For the text-containing cell, return its midpoint in [X, Y] coordinate format. 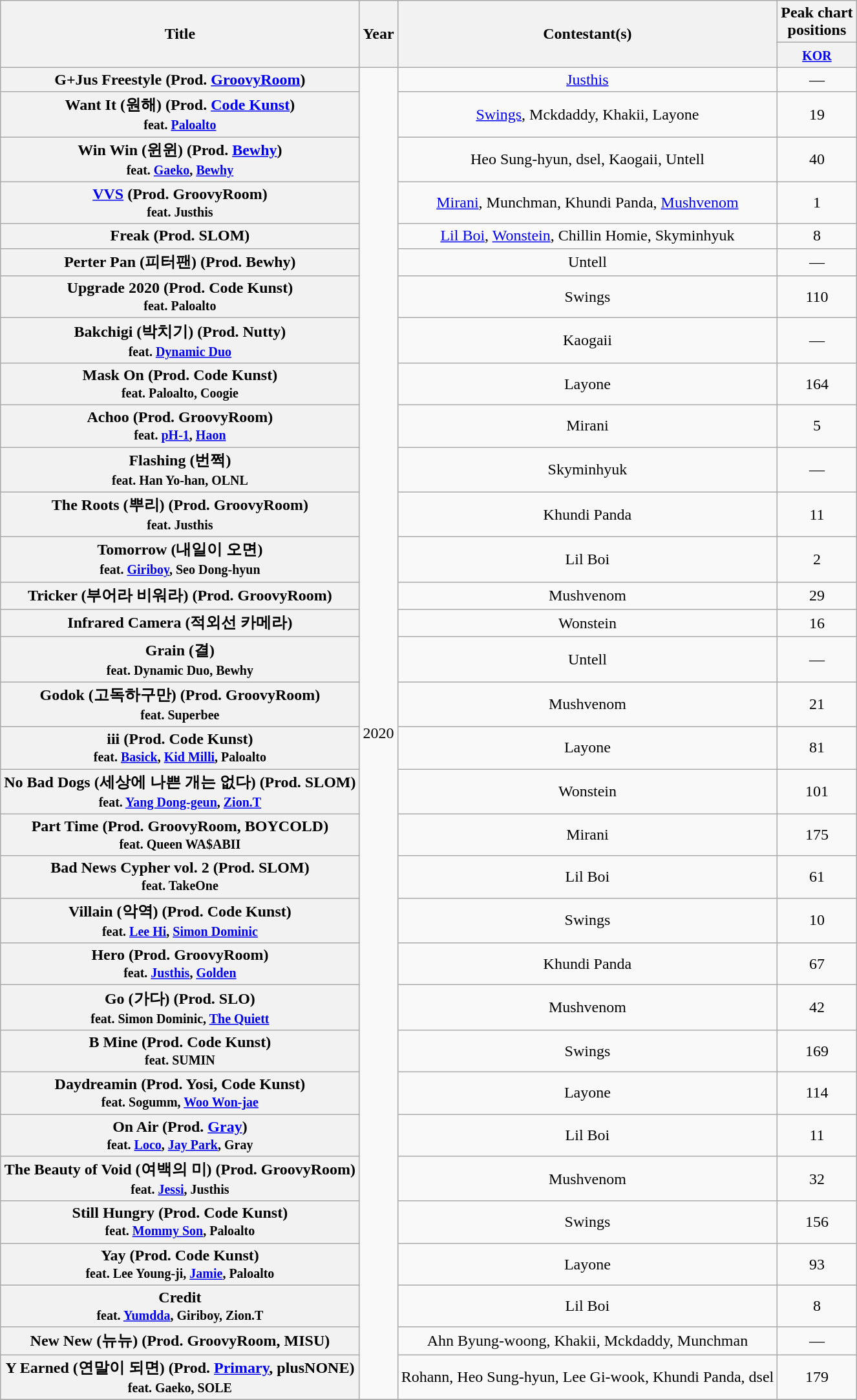
The Beauty of Void (여백의 미) (Prod. GroovyRoom)feat. Jessi, Justhis [180, 1179]
Year [379, 34]
Heo Sung-hyun, dsel, Kaogaii, Untell [587, 160]
Hero (Prod. GroovyRoom)feat. Justhis, Golden [180, 964]
G+Jus Freestyle (Prod. GroovyRoom) [180, 80]
Tomorrow (내일이 오면)feat. Giriboy, Seo Dong-hyun [180, 560]
Infrared Camera (적외선 카메라) [180, 623]
Villain (악역) (Prod. Code Kunst)feat. Lee Hi, Simon Dominic [180, 920]
29 [817, 596]
Godok (고독하구만) (Prod. GroovyRoom)feat. Superbee [180, 705]
Mask On (Prod. Code Kunst)feat. Paloalto, Coogie [180, 384]
Still Hungry (Prod. Code Kunst)feat. Mommy Son, Paloalto [180, 1222]
101 [817, 792]
61 [817, 876]
32 [817, 1179]
Skyminhyuk [587, 470]
The Roots (뿌리) (Prod. GroovyRoom)feat. Justhis [180, 514]
Bakchigi (박치기) (Prod. Nutty)feat. Dynamic Duo [180, 341]
Swings, Mckdaddy, Khakii, Layone [587, 114]
On Air (Prod. Gray)feat. Loco, Jay Park, Gray [180, 1135]
Kaogaii [587, 341]
164 [817, 384]
110 [817, 297]
Win Win (윈윈) (Prod. Bewhy)feat. Gaeko, Bewhy [180, 160]
81 [817, 747]
Daydreamin (Prod. Yosi, Code Kunst)feat. Sogumm, Woo Won-jae [180, 1092]
1 [817, 203]
Part Time (Prod. GroovyRoom, BOYCOLD)feat. Queen WA$ABII [180, 835]
Creditfeat. Yumdda, Giriboy, Zion.T [180, 1306]
New New (뉴뉴) (Prod. GroovyRoom, MISU) [180, 1341]
Title [180, 34]
175 [817, 835]
169 [817, 1051]
42 [817, 1008]
B Mine (Prod. Code Kunst)feat. SUMIN [180, 1051]
Contestant(s) [587, 34]
Perter Pan (피터팬) (Prod. Bewhy) [180, 262]
Lil Boi, Wonstein, Chillin Homie, Skyminhyuk [587, 236]
21 [817, 705]
Freak (Prod. SLOM) [180, 236]
Justhis [587, 80]
156 [817, 1222]
Flashing (번쩍)feat. Han Yo-han, OLNL [180, 470]
5 [817, 425]
Go (가다) (Prod. SLO)feat. Simon Dominic, The Quiett [180, 1008]
93 [817, 1264]
179 [817, 1377]
Grain (결) feat. Dynamic Duo, Bewhy [180, 659]
VVS (Prod. GroovyRoom)feat. Justhis [180, 203]
Rohann, Heo Sung-hyun, Lee Gi-wook, Khundi Panda, dsel [587, 1377]
2020 [379, 734]
Achoo (Prod. GroovyRoom)feat. pH-1, Haon [180, 425]
Bad News Cypher vol. 2 (Prod. SLOM)feat. TakeOne [180, 876]
Mirani, Munchman, Khundi Panda, Mushvenom [587, 203]
19 [817, 114]
16 [817, 623]
67 [817, 964]
40 [817, 160]
Peak chart positions [817, 22]
iii (Prod. Code Kunst)feat. Basick, Kid Milli, Paloalto [180, 747]
10 [817, 920]
Yay (Prod. Code Kunst)feat. Lee Young-ji, Jamie, Paloalto [180, 1264]
KOR [817, 55]
Ahn Byung-woong, Khakii, Mckdaddy, Munchman [587, 1341]
Want It (원해) (Prod. Code Kunst)feat. Paloalto [180, 114]
Tricker (부어라 비워라) (Prod. GroovyRoom) [180, 596]
114 [817, 1092]
Upgrade 2020 (Prod. Code Kunst)feat. Paloalto [180, 297]
2 [817, 560]
Y Earned (연말이 되면) (Prod. Primary, plusNONE)feat. Gaeko, SOLE [180, 1377]
No Bad Dogs (세상에 나쁜 개는 없다) (Prod. SLOM)feat. Yang Dong-geun, Zion.T [180, 792]
